Search for the cell housing the specified text and yield its (X, Y) center coordinate. 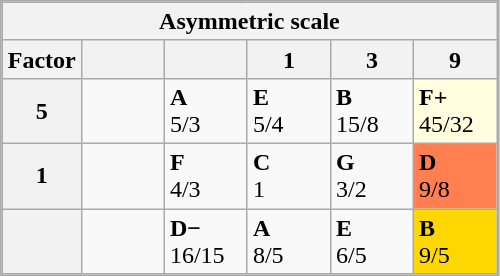
F 4/3 (206, 176)
E 6/5 (372, 240)
E 5/4 (288, 110)
A 5/3 (206, 110)
D 9/8 (456, 176)
A 8/5 (288, 240)
3 (372, 59)
B 9/5 (456, 240)
D− 16/15 (206, 240)
G 3/2 (372, 176)
5 (42, 110)
Asymmetric scale (249, 21)
9 (456, 59)
F+ 45/32 (456, 110)
C 1 (288, 176)
B 15/8 (372, 110)
Factor (42, 59)
